Detect which cell encompasses the target text, then output its (x, y) center coordinate. 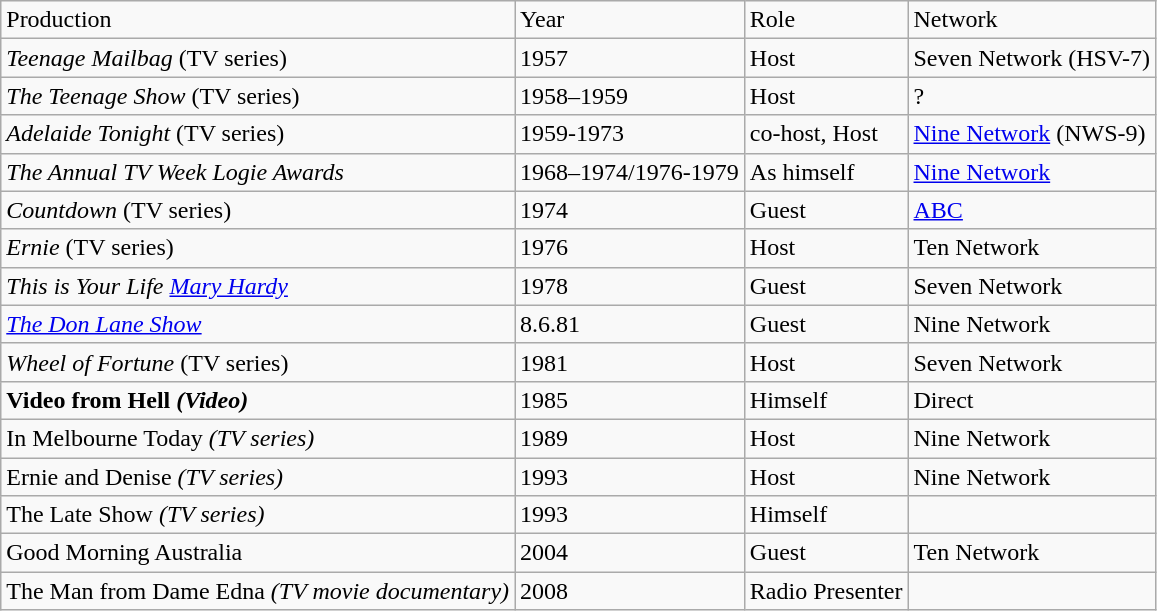
Year (630, 20)
1959-1973 (630, 134)
Role (826, 20)
Ernie (TV series) (258, 248)
ABC (1032, 210)
Countdown (TV series) (258, 210)
Network (1032, 20)
1985 (630, 400)
Nine Network (NWS-9) (1032, 134)
The Annual TV Week Logie Awards (258, 172)
Video from Hell (Video) (258, 400)
? (1032, 96)
Production (258, 20)
1974 (630, 210)
Direct (1032, 400)
2004 (630, 553)
co-host, Host (826, 134)
1968–1974/1976-1979 (630, 172)
1989 (630, 438)
2008 (630, 591)
1976 (630, 248)
The Late Show (TV series) (258, 515)
Wheel of Fortune (TV series) (258, 362)
Teenage Mailbag (TV series) (258, 58)
As himself (826, 172)
Adelaide Tonight (TV series) (258, 134)
The Teenage Show (TV series) (258, 96)
Good Morning Australia (258, 553)
1978 (630, 286)
Seven Network (HSV-7) (1032, 58)
The Don Lane Show (258, 324)
This is Your Life Mary Hardy (258, 286)
In Melbourne Today (TV series) (258, 438)
1958–1959 (630, 96)
Radio Presenter (826, 591)
1981 (630, 362)
Ernie and Denise (TV series) (258, 477)
1957 (630, 58)
The Man from Dame Edna (TV movie documentary) (258, 591)
8.6.81 (630, 324)
